Scan for the cell matching the given text and deliver its (X, Y) coordinate at center. 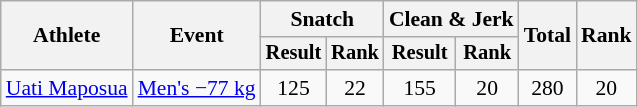
Total (548, 36)
Men's −77 kg (197, 88)
280 (548, 88)
125 (294, 88)
Snatch (322, 19)
155 (420, 88)
Clean & Jerk (452, 19)
Event (197, 36)
Uati Maposua (67, 88)
Athlete (67, 36)
22 (355, 88)
